Return the [x, y] coordinate for the center point of the cell that contains the specified text.  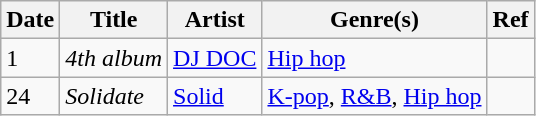
Solidate [114, 96]
Ref [510, 20]
Solid [215, 96]
K-pop, R&B, Hip hop [374, 96]
24 [30, 96]
Genre(s) [374, 20]
1 [30, 58]
Hip hop [374, 58]
Date [30, 20]
Artist [215, 20]
DJ DOC [215, 58]
Title [114, 20]
4th album [114, 58]
